Pinpoint the cell where the given text exists, returning its [X, Y] midpoint coordinate. 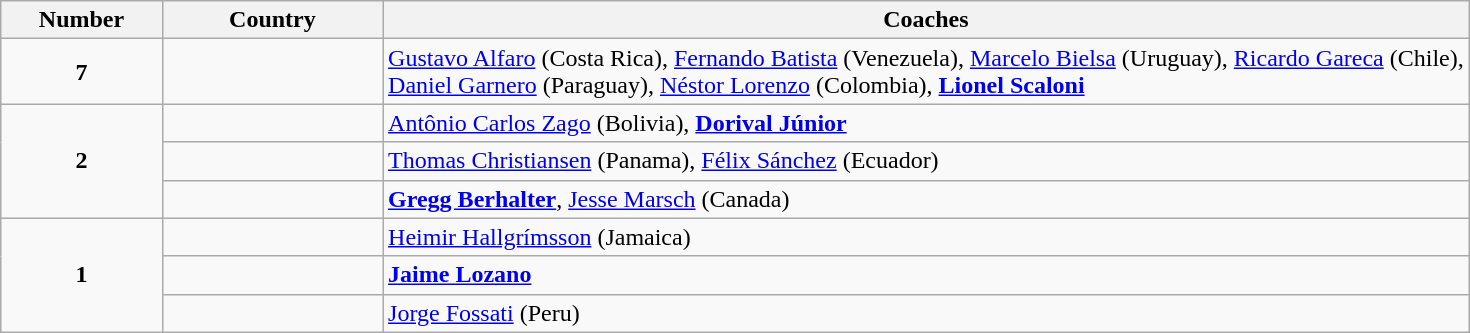
Jaime Lozano [926, 275]
Heimir Hallgrímsson (Jamaica) [926, 237]
1 [82, 275]
Thomas Christiansen (Panama), Félix Sánchez (Ecuador) [926, 161]
Country [272, 20]
Antônio Carlos Zago (Bolivia), Dorival Júnior [926, 123]
Gregg Berhalter, Jesse Marsch (Canada) [926, 199]
Number [82, 20]
Coaches [926, 20]
7 [82, 72]
Jorge Fossati (Peru) [926, 313]
2 [82, 161]
